Return the [X, Y] coordinate for the center point of the cell that contains the specified text.  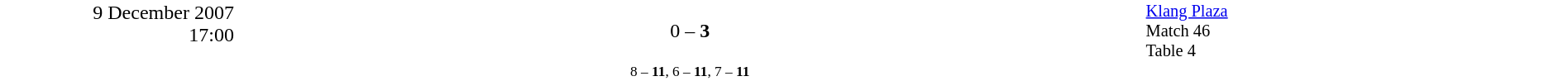
8 – 11, 6 – 11, 7 – 11 [690, 71]
0 – 3 [690, 31]
Klang PlazaMatch 46Table 4 [1356, 31]
9 December 200717:00 [117, 40]
